Locate the cell with the specified text and output its (x, y) center coordinate. 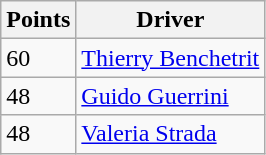
Guido Guerrini (170, 96)
Driver (170, 20)
Thierry Benchetrit (170, 58)
Points (38, 20)
Valeria Strada (170, 134)
60 (38, 58)
